For the text-containing cell, return its midpoint in (X, Y) coordinate format. 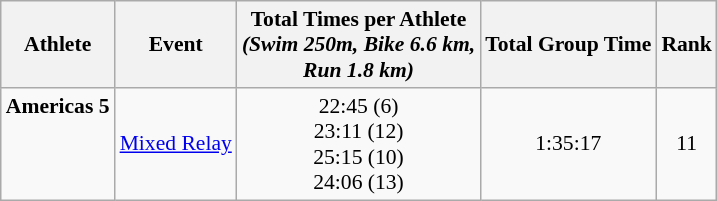
Rank (686, 44)
1:35:17 (568, 144)
Total Group Time (568, 44)
Event (176, 44)
Total Times per Athlete (Swim 250m, Bike 6.6 km, Run 1.8 km) (358, 44)
22:45 (6)23:11 (12)25:15 (10)24:06 (13) (358, 144)
Athlete (58, 44)
Mixed Relay (176, 144)
Americas 5 (58, 144)
11 (686, 144)
